Output the (x, y) coordinate of the center of the cell containing the given text.  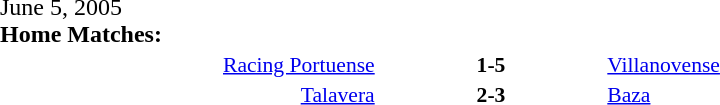
1-5 (492, 64)
